Output the (X, Y) coordinate of the center of the cell containing the given text.  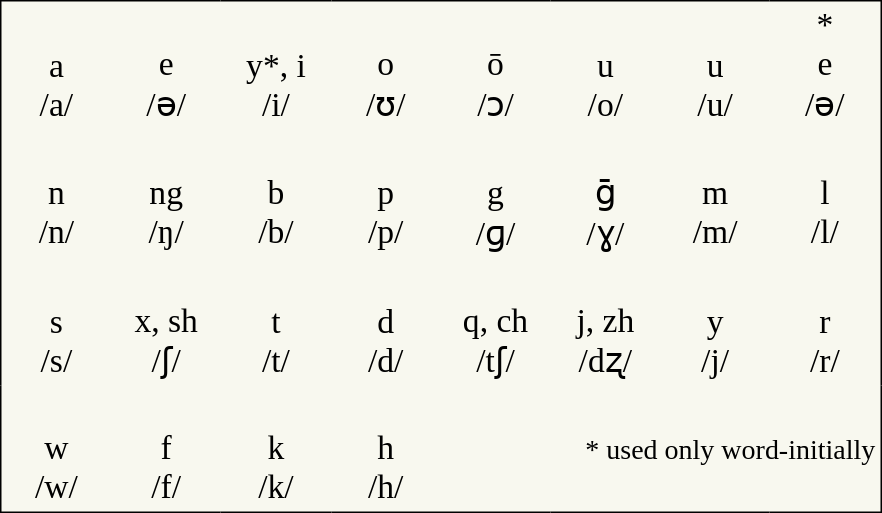
d/d/ (386, 322)
q, ch/tʃ/ (496, 322)
b/b/ (276, 194)
s/s/ (56, 322)
ḡ/ɣ/ (605, 194)
p/p/ (386, 194)
t/t/ (276, 322)
w/w/ (56, 450)
j, zh/dʐ/ (605, 322)
l/l/ (826, 194)
a/a/ (56, 65)
h/h/ (386, 450)
k/k/ (276, 450)
y/j/ (715, 322)
u/u/ (715, 65)
ō/ɔ/ (496, 65)
o/ʊ/ (386, 65)
e/ə/ (166, 65)
*e/ə/ (826, 65)
ng/ŋ/ (166, 194)
r/r/ (826, 322)
u/o/ (605, 65)
x, sh/ʃ/ (166, 322)
g/ɡ/ (496, 194)
n/n/ (56, 194)
* used only word-initially (661, 450)
y*, i/i/ (276, 65)
m/m/ (715, 194)
f/f/ (166, 450)
